Extract the [x, y] coordinate from the center of the cell holding the provided text.  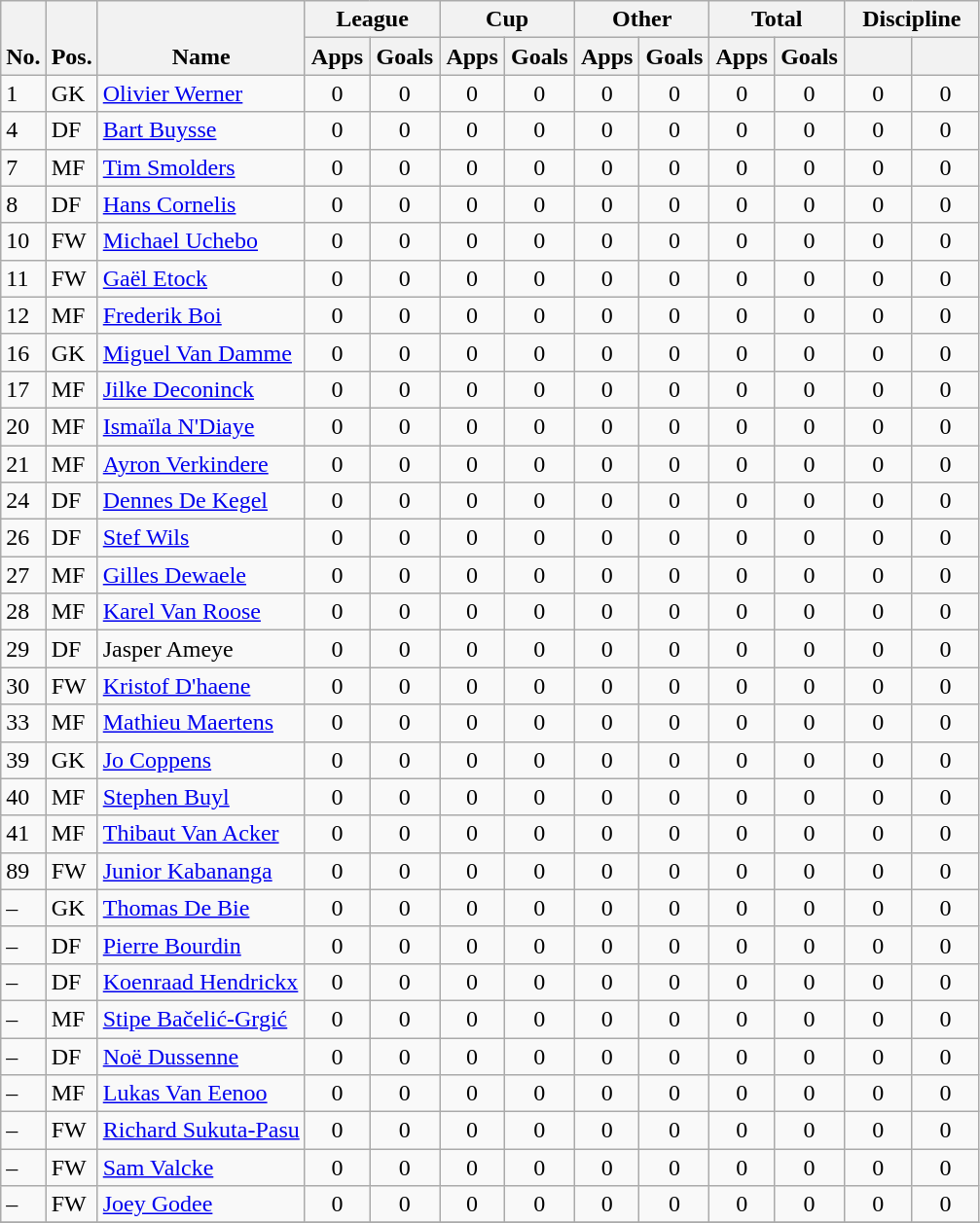
Kristof D'haene [200, 686]
Other [642, 19]
Stephen Buyl [200, 797]
Noë Dussenne [200, 1056]
40 [23, 797]
Michael Uchebo [200, 241]
Pos. [72, 38]
Hans Cornelis [200, 204]
Gaël Etock [200, 278]
11 [23, 278]
41 [23, 834]
28 [23, 612]
Koenraad Hendrickx [200, 982]
Joey Godee [200, 1205]
29 [23, 649]
Cup [508, 19]
Thomas De Bie [200, 908]
Richard Sukuta-Pasu [200, 1131]
Sam Valcke [200, 1168]
33 [23, 723]
Lukas Van Eenoo [200, 1094]
24 [23, 501]
Jasper Ameye [200, 649]
Name [200, 38]
Discipline [913, 19]
Junior Kabananga [200, 871]
Tim Smolders [200, 167]
Thibaut Van Acker [200, 834]
Gilles Dewaele [200, 575]
89 [23, 871]
10 [23, 241]
17 [23, 389]
7 [23, 167]
Pierre Bourdin [200, 945]
Jilke Deconinck [200, 389]
1 [23, 93]
12 [23, 315]
Ismaïla N'Diaye [200, 426]
30 [23, 686]
8 [23, 204]
Mathieu Maertens [200, 723]
39 [23, 760]
League [372, 19]
Stef Wils [200, 538]
Karel Van Roose [200, 612]
Stipe Bačelić-Grgić [200, 1019]
4 [23, 130]
27 [23, 575]
No. [23, 38]
Frederik Boi [200, 315]
Jo Coppens [200, 760]
Olivier Werner [200, 93]
21 [23, 464]
Dennes De Kegel [200, 501]
16 [23, 352]
Miguel Van Damme [200, 352]
20 [23, 426]
26 [23, 538]
Total [777, 19]
Bart Buysse [200, 130]
Ayron Verkindere [200, 464]
